Capture the cell that displays the provided text and extract its [X, Y] central coordinate. 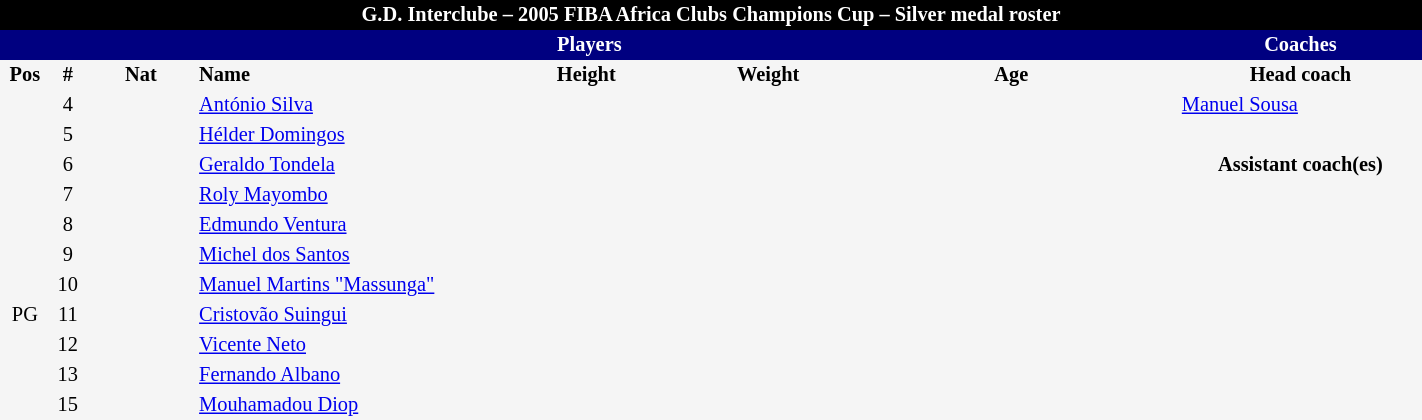
4 [68, 105]
G.D. Interclube – 2005 FIBA Africa Clubs Champions Cup – Silver medal roster [711, 15]
Height [586, 75]
11 [68, 315]
Cristovão Suingui [338, 315]
Mouhamadou Diop [338, 405]
6 [68, 165]
Hélder Domingos [338, 135]
Roly Mayombo [338, 195]
Manuel Sousa [1300, 105]
Coaches [1300, 45]
Head coach [1300, 75]
Michel dos Santos [338, 255]
9 [68, 255]
Manuel Martins "Massunga" [338, 285]
Weight [768, 75]
8 [68, 225]
Age [1012, 75]
12 [68, 345]
Name [338, 75]
5 [68, 135]
Fernando Albano [338, 375]
# [68, 75]
Assistant coach(es) [1300, 165]
Pos [25, 75]
15 [68, 405]
Edmundo Ventura [338, 225]
13 [68, 375]
7 [68, 195]
Players [590, 45]
Vicente Neto [338, 345]
Nat [141, 75]
10 [68, 285]
PG [25, 315]
Geraldo Tondela [338, 165]
António Silva [338, 105]
